Determine the (x, y) coordinate at the center of the cell enclosing the given text.  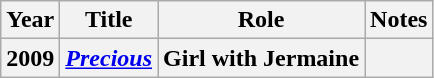
Role (262, 20)
Precious (109, 58)
Notes (399, 20)
Girl with Jermaine (262, 58)
Title (109, 20)
Year (30, 20)
2009 (30, 58)
